Extract the (x, y) coordinate from the center of the cell holding the provided text.  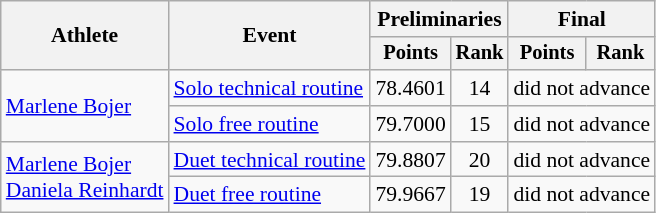
Solo technical routine (270, 88)
78.4601 (410, 88)
79.8807 (410, 160)
Final (582, 19)
Marlene BojerDaniela Reinhardt (85, 178)
14 (480, 88)
19 (480, 195)
Athlete (85, 36)
20 (480, 160)
Event (270, 36)
15 (480, 124)
Duet technical routine (270, 160)
79.9667 (410, 195)
Solo free routine (270, 124)
Duet free routine (270, 195)
Preliminaries (439, 19)
Marlene Bojer (85, 106)
79.7000 (410, 124)
